Locate the cell with the specified text and output its (X, Y) center coordinate. 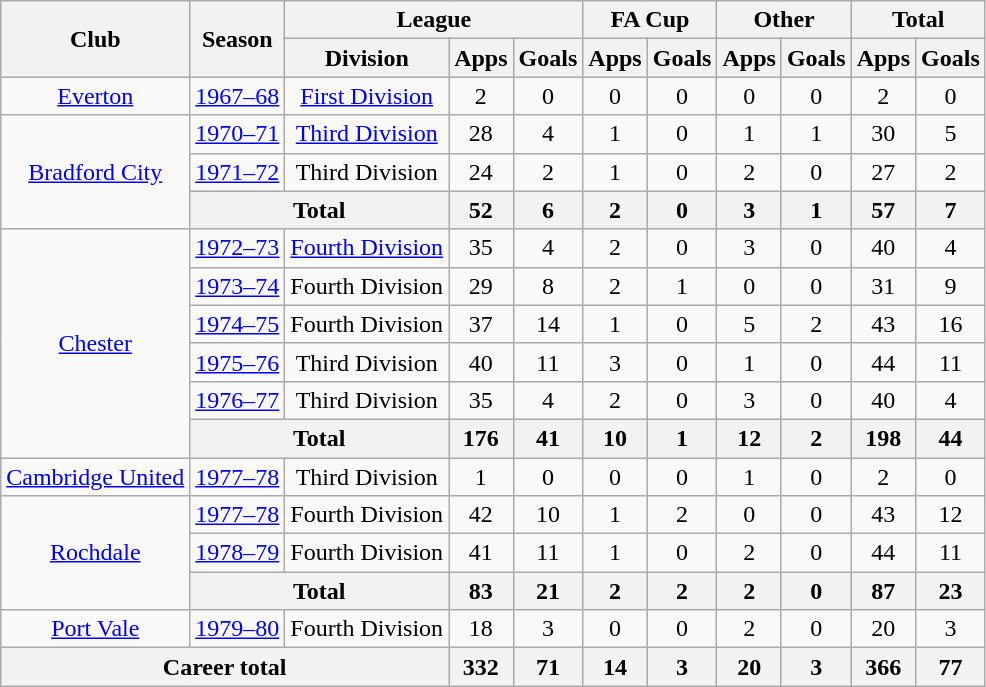
FA Cup (650, 20)
87 (883, 591)
176 (481, 438)
28 (481, 134)
1975–76 (238, 362)
1979–80 (238, 629)
Chester (96, 343)
First Division (367, 96)
Season (238, 39)
198 (883, 438)
31 (883, 286)
16 (951, 324)
1974–75 (238, 324)
77 (951, 667)
37 (481, 324)
8 (548, 286)
83 (481, 591)
24 (481, 172)
366 (883, 667)
18 (481, 629)
57 (883, 210)
1976–77 (238, 400)
21 (548, 591)
1971–72 (238, 172)
Club (96, 39)
7 (951, 210)
Career total (225, 667)
52 (481, 210)
23 (951, 591)
1970–71 (238, 134)
Everton (96, 96)
42 (481, 515)
Cambridge United (96, 477)
6 (548, 210)
Other (784, 20)
27 (883, 172)
30 (883, 134)
71 (548, 667)
332 (481, 667)
1972–73 (238, 248)
Division (367, 58)
9 (951, 286)
Port Vale (96, 629)
1973–74 (238, 286)
Rochdale (96, 553)
1967–68 (238, 96)
1978–79 (238, 553)
29 (481, 286)
League (434, 20)
Bradford City (96, 172)
